From the cell containing the given text, extract its center point as [X, Y] coordinate. 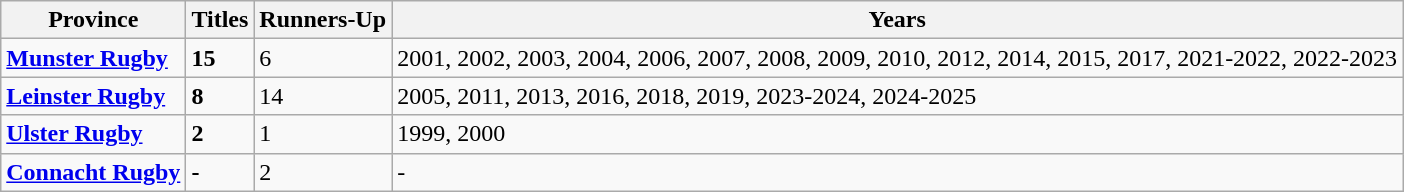
Years [898, 20]
Connacht Rugby [94, 172]
1999, 2000 [898, 134]
Runners-Up [323, 20]
8 [220, 96]
14 [323, 96]
Munster Rugby [94, 58]
Ulster Rugby [94, 134]
Province [94, 20]
2001, 2002, 2003, 2004, 2006, 2007, 2008, 2009, 2010, 2012, 2014, 2015, 2017, 2021-2022, 2022-2023 [898, 58]
1 [323, 134]
15 [220, 58]
2005, 2011, 2013, 2016, 2018, 2019, 2023-2024, 2024-2025 [898, 96]
Titles [220, 20]
Leinster Rugby [94, 96]
6 [323, 58]
